Locate the cell with the specified text and output its [x, y] center coordinate. 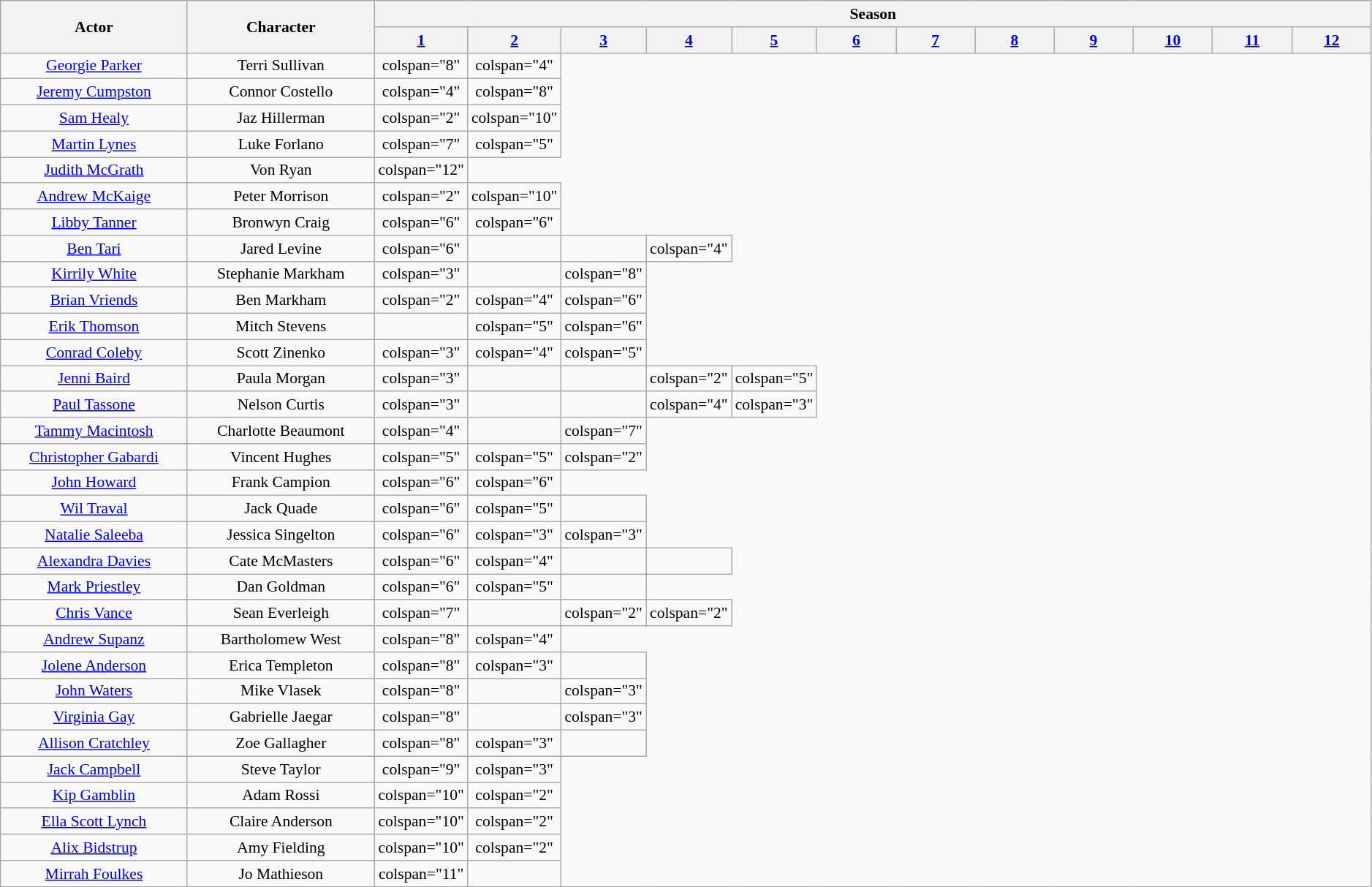
Mitch Stevens [281, 327]
Steve Taylor [281, 769]
Jaz Hillerman [281, 118]
Conrad Coleby [94, 352]
11 [1253, 40]
colspan="12" [421, 170]
4 [689, 40]
Mirrah Foulkes [94, 874]
Zoe Gallagher [281, 744]
1 [421, 40]
Brian Vriends [94, 301]
Judith McGrath [94, 170]
Terri Sullivan [281, 66]
Christopher Gabardi [94, 457]
Martin Lynes [94, 144]
Amy Fielding [281, 848]
Nelson Curtis [281, 405]
Connor Costello [281, 92]
colspan="9" [421, 769]
12 [1332, 40]
2 [515, 40]
Peter Morrison [281, 197]
8 [1015, 40]
John Waters [94, 691]
9 [1094, 40]
Adam Rossi [281, 796]
Tammy Macintosh [94, 431]
Jessica Singelton [281, 535]
Jack Quade [281, 509]
Claire Anderson [281, 822]
Alix Bidstrup [94, 848]
Actor [94, 26]
Allison Cratchley [94, 744]
Chris Vance [94, 614]
Luke Forlano [281, 144]
Bronwyn Craig [281, 222]
Kirrily White [94, 274]
Paula Morgan [281, 379]
Jared Levine [281, 249]
Andrew McKaige [94, 197]
Libby Tanner [94, 222]
Dan Goldman [281, 587]
Virginia Gay [94, 717]
Sam Healy [94, 118]
Stephanie Markham [281, 274]
Jeremy Cumpston [94, 92]
Andrew Supanz [94, 639]
Erik Thomson [94, 327]
Cate McMasters [281, 561]
Georgie Parker [94, 66]
10 [1172, 40]
3 [604, 40]
Wil Traval [94, 509]
5 [775, 40]
6 [856, 40]
Natalie Saleeba [94, 535]
Ben Markham [281, 301]
Von Ryan [281, 170]
Charlotte Beaumont [281, 431]
Frank Campion [281, 483]
Jo Mathieson [281, 874]
Paul Tassone [94, 405]
7 [936, 40]
Gabrielle Jaegar [281, 717]
John Howard [94, 483]
Kip Gamblin [94, 796]
Season [873, 14]
Sean Everleigh [281, 614]
Vincent Hughes [281, 457]
Scott Zinenko [281, 352]
Jenni Baird [94, 379]
Ella Scott Lynch [94, 822]
Jack Campbell [94, 769]
Ben Tari [94, 249]
Character [281, 26]
Alexandra Davies [94, 561]
Bartholomew West [281, 639]
Mike Vlasek [281, 691]
Jolene Anderson [94, 665]
colspan="11" [421, 874]
Mark Priestley [94, 587]
Erica Templeton [281, 665]
